Return the (X, Y) coordinate for the center point of the cell that contains the specified text.  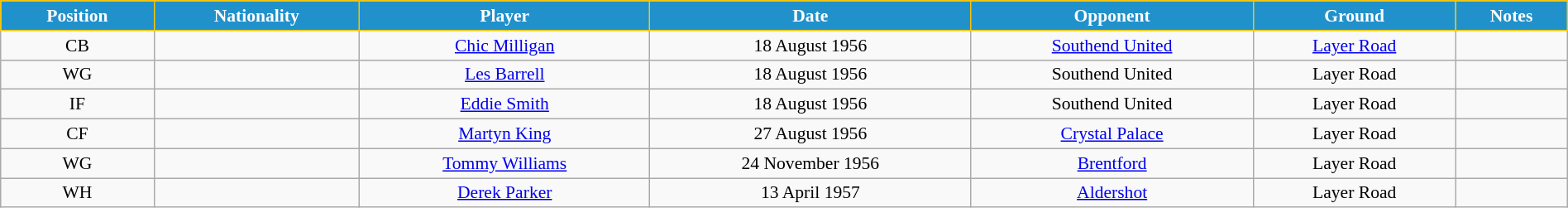
Player (504, 16)
Brentford (1112, 163)
24 November 1956 (810, 163)
Crystal Palace (1112, 134)
Position (78, 16)
Les Barrell (504, 75)
WH (78, 193)
IF (78, 104)
Tommy Williams (504, 163)
CB (78, 46)
Martyn King (504, 134)
Ground (1355, 16)
Opponent (1112, 16)
Eddie Smith (504, 104)
27 August 1956 (810, 134)
Derek Parker (504, 193)
Nationality (256, 16)
Notes (1512, 16)
13 April 1957 (810, 193)
Chic Milligan (504, 46)
CF (78, 134)
Aldershot (1112, 193)
Date (810, 16)
